From the cell containing the given text, extract its center point as [x, y] coordinate. 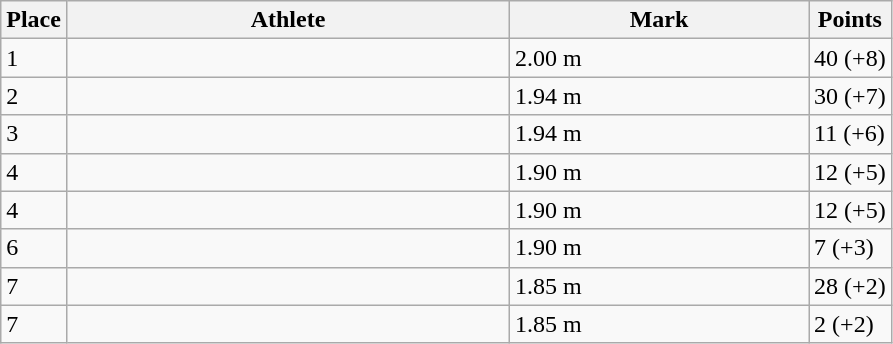
3 [34, 134]
40 (+8) [850, 58]
11 (+6) [850, 134]
2 (+2) [850, 324]
Points [850, 20]
28 (+2) [850, 286]
Place [34, 20]
Mark [660, 20]
6 [34, 248]
7 (+3) [850, 248]
1 [34, 58]
2.00 m [660, 58]
30 (+7) [850, 96]
Athlete [288, 20]
2 [34, 96]
